Detect which cell encompasses the target text, then output its [x, y] center coordinate. 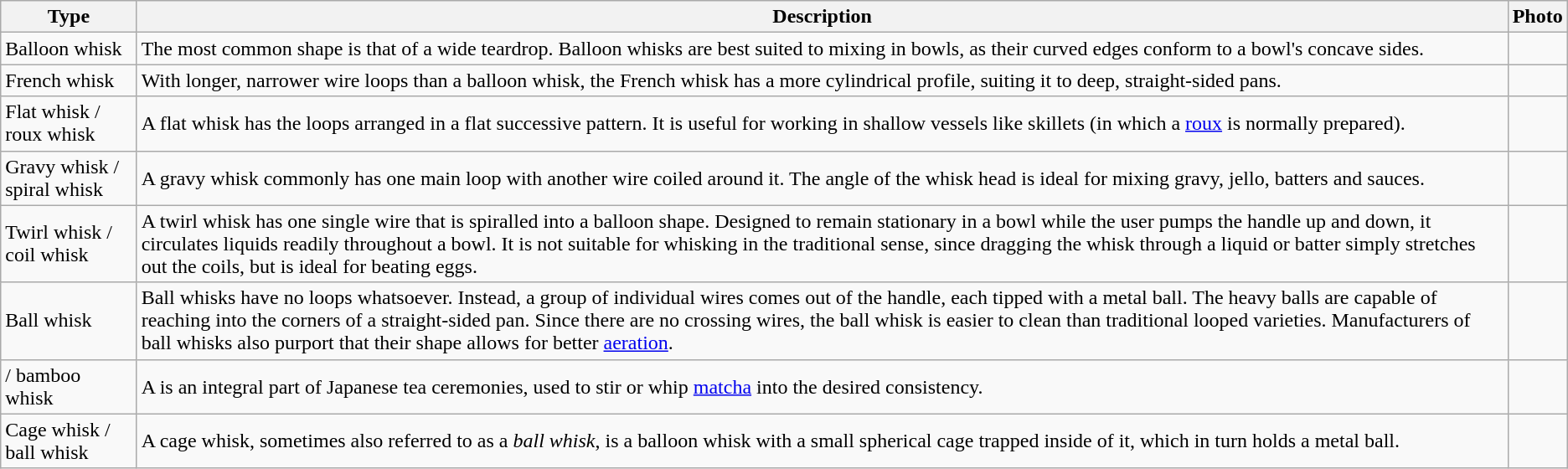
Gravy whisk / spiral whisk [69, 178]
Type [69, 17]
Ball whisk [69, 321]
Description [823, 17]
A is an integral part of Japanese tea ceremonies, used to stir or whip matcha into the desired consistency. [823, 387]
With longer, narrower wire loops than a balloon whisk, the French whisk has a more cylindrical profile, suiting it to deep, straight-sided pans. [823, 80]
Balloon whisk [69, 49]
French whisk [69, 80]
Cage whisk / ball whisk [69, 441]
Flat whisk / roux whisk [69, 124]
/ bamboo whisk [69, 387]
Photo [1538, 17]
Twirl whisk / coil whisk [69, 244]
